Return the (X, Y) coordinate for the center point of the cell that contains the specified text.  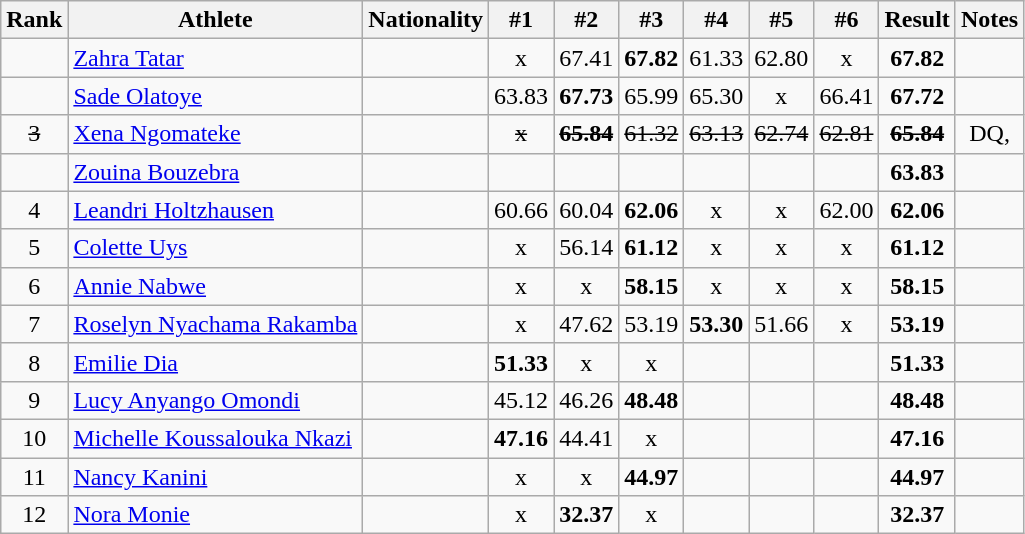
Rank (34, 20)
Nora Monie (216, 515)
Colette Uys (216, 248)
45.12 (522, 400)
6 (34, 286)
DQ, (989, 134)
62.00 (846, 210)
Athlete (216, 20)
Roselyn Nyachama Rakamba (216, 324)
46.26 (586, 400)
Nationality (426, 20)
62.80 (782, 58)
60.04 (586, 210)
62.81 (846, 134)
Result (917, 20)
7 (34, 324)
Notes (989, 20)
#4 (716, 20)
10 (34, 438)
#2 (586, 20)
61.32 (652, 134)
67.73 (586, 96)
67.72 (917, 96)
Nancy Kanini (216, 477)
Emilie Dia (216, 362)
#5 (782, 20)
53.30 (716, 324)
#3 (652, 20)
61.33 (716, 58)
60.66 (522, 210)
12 (34, 515)
Xena Ngomateke (216, 134)
4 (34, 210)
#1 (522, 20)
66.41 (846, 96)
65.99 (652, 96)
63.13 (716, 134)
65.30 (716, 96)
Michelle Koussalouka Nkazi (216, 438)
44.41 (586, 438)
5 (34, 248)
Zahra Tatar (216, 58)
Leandri Holtzhausen (216, 210)
62.74 (782, 134)
51.66 (782, 324)
56.14 (586, 248)
47.62 (586, 324)
Sade Olatoye (216, 96)
11 (34, 477)
Annie Nabwe (216, 286)
Zouina Bouzebra (216, 172)
3 (34, 134)
67.41 (586, 58)
8 (34, 362)
#6 (846, 20)
Lucy Anyango Omondi (216, 400)
9 (34, 400)
